Capture the cell that displays the provided text and extract its [x, y] central coordinate. 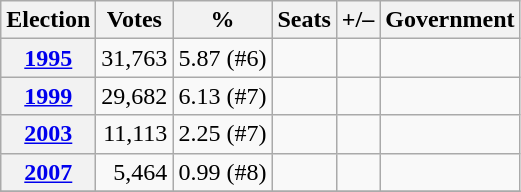
2003 [48, 134]
1999 [48, 96]
Votes [134, 20]
% [222, 20]
2007 [48, 172]
Seats [304, 20]
11,113 [134, 134]
2.25 (#7) [222, 134]
29,682 [134, 96]
0.99 (#8) [222, 172]
5.87 (#6) [222, 58]
Election [48, 20]
1995 [48, 58]
6.13 (#7) [222, 96]
31,763 [134, 58]
5,464 [134, 172]
Government [450, 20]
+/– [358, 20]
